Capture the cell that displays the provided text and extract its (x, y) central coordinate. 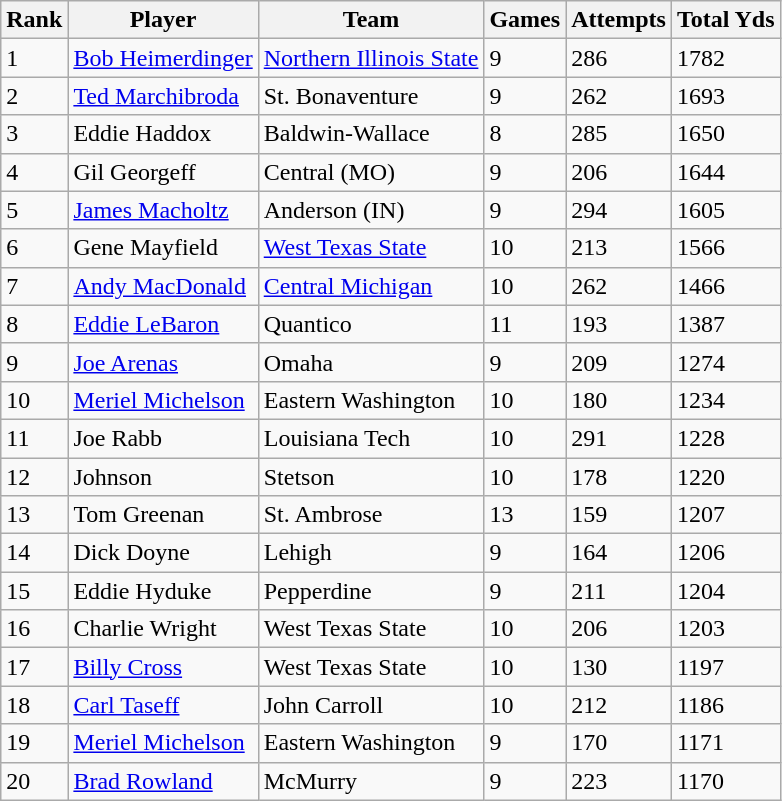
16 (34, 629)
1566 (726, 248)
McMurry (371, 781)
Lehigh (371, 553)
1220 (726, 477)
1274 (726, 362)
285 (619, 134)
1204 (726, 591)
Bob Heimerdinger (163, 58)
212 (619, 705)
178 (619, 477)
John Carroll (371, 705)
1782 (726, 58)
Baldwin-Wallace (371, 134)
223 (619, 781)
Anderson (IN) (371, 210)
Johnson (163, 477)
Charlie Wright (163, 629)
Eddie Haddox (163, 134)
Rank (34, 20)
17 (34, 667)
1186 (726, 705)
Central Michigan (371, 286)
12 (34, 477)
James Macholtz (163, 210)
1207 (726, 515)
19 (34, 743)
1228 (726, 438)
Andy MacDonald (163, 286)
1693 (726, 96)
15 (34, 591)
Player (163, 20)
Brad Rowland (163, 781)
Tom Greenan (163, 515)
18 (34, 705)
294 (619, 210)
193 (619, 324)
Joe Rabb (163, 438)
14 (34, 553)
1234 (726, 400)
Gil Georgeff (163, 172)
6 (34, 248)
Team (371, 20)
Eddie Hyduke (163, 591)
170 (619, 743)
1466 (726, 286)
1170 (726, 781)
1605 (726, 210)
1650 (726, 134)
Louisiana Tech (371, 438)
130 (619, 667)
3 (34, 134)
Omaha (371, 362)
Ted Marchibroda (163, 96)
4 (34, 172)
1644 (726, 172)
Billy Cross (163, 667)
Games (525, 20)
Stetson (371, 477)
5 (34, 210)
Central (MO) (371, 172)
Joe Arenas (163, 362)
Carl Taseff (163, 705)
7 (34, 286)
1206 (726, 553)
1197 (726, 667)
Northern Illinois State (371, 58)
211 (619, 591)
1387 (726, 324)
1171 (726, 743)
213 (619, 248)
Gene Mayfield (163, 248)
1 (34, 58)
St. Ambrose (371, 515)
180 (619, 400)
286 (619, 58)
Total Yds (726, 20)
1203 (726, 629)
20 (34, 781)
291 (619, 438)
Attempts (619, 20)
Pepperdine (371, 591)
Dick Doyne (163, 553)
209 (619, 362)
St. Bonaventure (371, 96)
164 (619, 553)
Eddie LeBaron (163, 324)
2 (34, 96)
Quantico (371, 324)
159 (619, 515)
